Locate the cell with the specified text and output its [x, y] center coordinate. 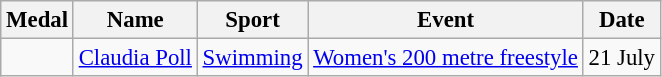
Medal [38, 20]
Women's 200 metre freestyle [446, 58]
Claudia Poll [135, 58]
Event [446, 20]
Swimming [252, 58]
21 July [622, 58]
Date [622, 20]
Name [135, 20]
Sport [252, 20]
